For the text-containing cell, return its midpoint in (X, Y) coordinate format. 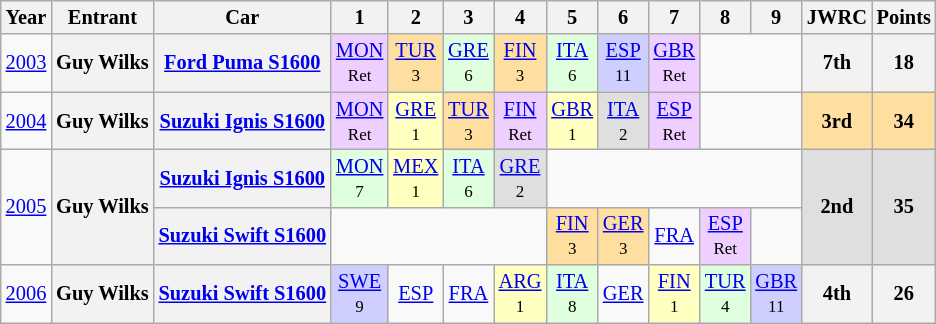
34 (904, 121)
2003 (26, 63)
ITA8 (572, 294)
MON7 (360, 178)
2 (416, 17)
2004 (26, 121)
ESP11 (623, 63)
6 (623, 17)
3 (468, 17)
Year (26, 17)
8 (725, 17)
ITA2 (623, 121)
18 (904, 63)
GRE1 (416, 121)
FIN1 (674, 294)
7th (837, 63)
Points (904, 17)
GBR11 (776, 294)
FINRet (520, 121)
2005 (26, 206)
ARG1 (520, 294)
35 (904, 206)
4 (520, 17)
GBR1 (572, 121)
2nd (837, 206)
TUR4 (725, 294)
5 (572, 17)
GER3 (623, 236)
GRE2 (520, 178)
GER (623, 294)
7 (674, 17)
1 (360, 17)
3rd (837, 121)
4th (837, 294)
GRE6 (468, 63)
GBRRet (674, 63)
ESP (416, 294)
Ford Puma S1600 (242, 63)
MEX1 (416, 178)
2006 (26, 294)
26 (904, 294)
Car (242, 17)
9 (776, 17)
Entrant (102, 17)
SWE9 (360, 294)
JWRC (837, 17)
